Identify which cell holds the provided text, then report its (X, Y) central coordinate. 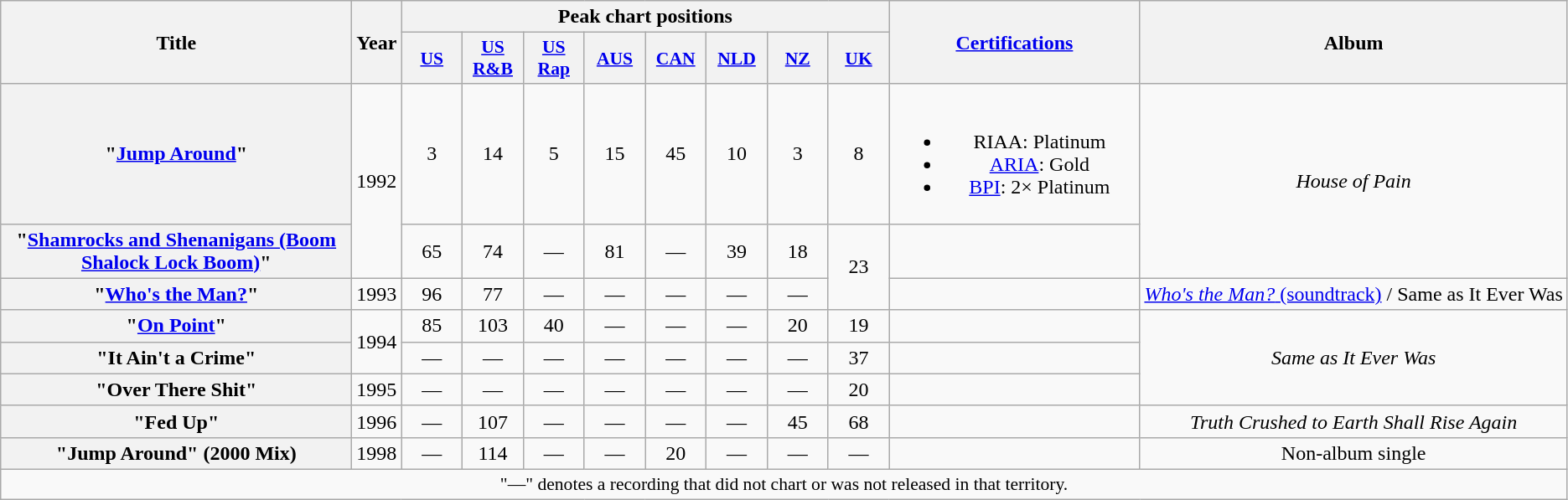
5 (553, 154)
"Fed Up" (176, 421)
1995 (377, 389)
Certifications (1014, 42)
"Who's the Man?" (176, 294)
1993 (377, 294)
19 (858, 326)
1998 (377, 453)
Album (1353, 42)
96 (432, 294)
107 (493, 421)
NZ (798, 59)
1994 (377, 342)
1996 (377, 421)
"Shamrocks and Shenanigans (Boom Shalock Lock Boom)" (176, 251)
85 (432, 326)
1992 (377, 181)
Who's the Man? (soundtrack) / Same as It Ever Was (1353, 294)
NLD (737, 59)
Year (377, 42)
CAN (675, 59)
39 (737, 251)
"Over There Shit" (176, 389)
"On Point" (176, 326)
8 (858, 154)
Peak chart positions (645, 17)
65 (432, 251)
AUS (615, 59)
"—" denotes a recording that did not chart or was not released in that territory. (784, 484)
House of Pain (1353, 181)
"Jump Around" (176, 154)
81 (615, 251)
114 (493, 453)
Truth Crushed to Earth Shall Rise Again (1353, 421)
US (432, 59)
10 (737, 154)
103 (493, 326)
68 (858, 421)
23 (858, 266)
Same as It Ever Was (1353, 358)
40 (553, 326)
UK (858, 59)
"Jump Around" (2000 Mix) (176, 453)
77 (493, 294)
14 (493, 154)
USRap (553, 59)
18 (798, 251)
Title (176, 42)
"It Ain't a Crime" (176, 358)
37 (858, 358)
RIAA: PlatinumARIA: GoldBPI: 2× Platinum (1014, 154)
Non-album single (1353, 453)
USR&B (493, 59)
15 (615, 154)
74 (493, 251)
